Return [X, Y] of the center of cell containing provided text 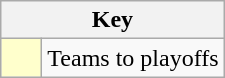
Teams to playoffs [133, 58]
Key [112, 20]
